Capture the cell that displays the provided text and extract its (X, Y) central coordinate. 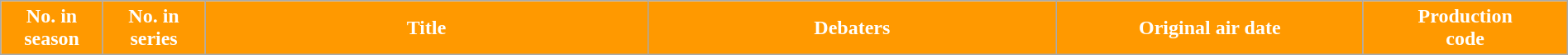
Debaters (852, 28)
Original air date (1209, 28)
Title (427, 28)
Productioncode (1465, 28)
No. inseason (52, 28)
No. inseries (154, 28)
